Pinpoint the cell where the given text exists, returning its (x, y) midpoint coordinate. 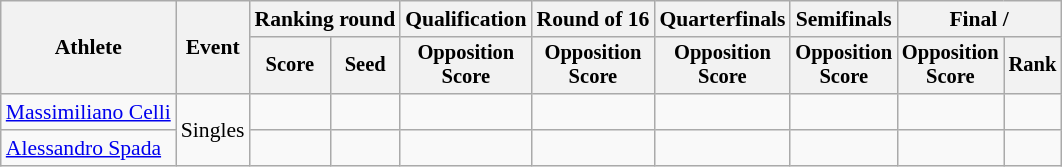
Qualification (466, 19)
Rank (1033, 66)
Score (290, 66)
Final / (979, 19)
Athlete (88, 48)
Round of 16 (592, 19)
Seed (365, 66)
Massimiliano Celli (88, 112)
Event (213, 48)
Singles (213, 130)
Ranking round (324, 19)
Quarterfinals (722, 19)
Alessandro Spada (88, 148)
Semifinals (844, 19)
